Determine the [X, Y] coordinate at the center of the cell enclosing the given text.  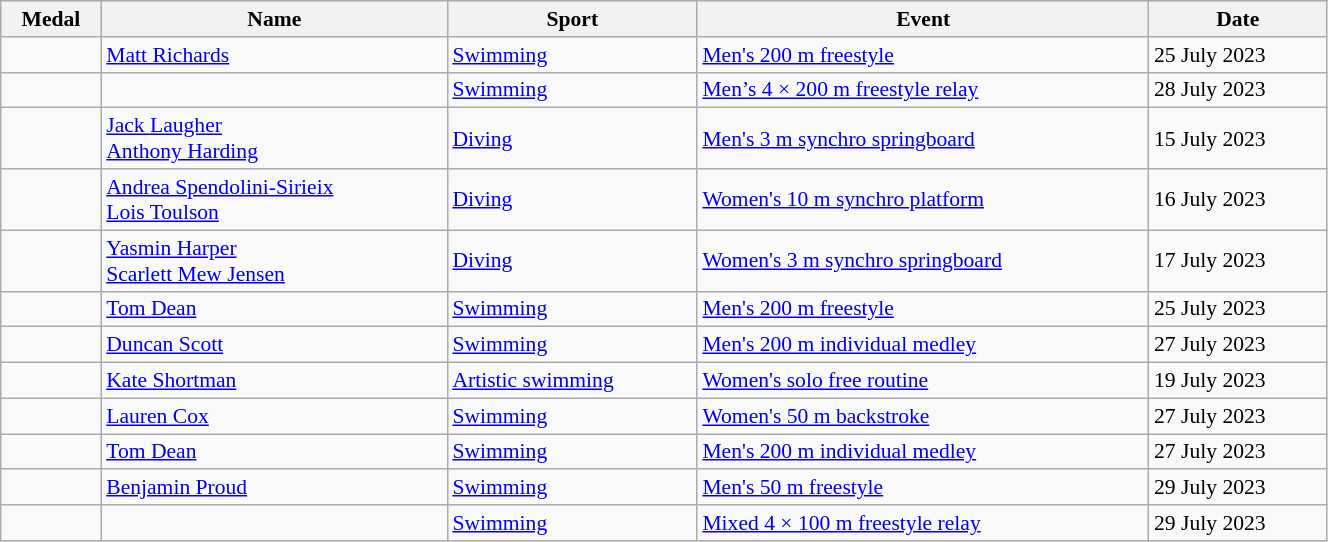
Men's 50 m freestyle [923, 488]
Jack LaugherAnthony Harding [274, 138]
Yasmin HarperScarlett Mew Jensen [274, 260]
Andrea Spendolini-SirieixLois Toulson [274, 200]
28 July 2023 [1238, 90]
Women's 3 m synchro springboard [923, 260]
17 July 2023 [1238, 260]
Matt Richards [274, 55]
19 July 2023 [1238, 381]
Kate Shortman [274, 381]
Event [923, 19]
Name [274, 19]
15 July 2023 [1238, 138]
Medal [51, 19]
Men’s 4 × 200 m freestyle relay [923, 90]
Artistic swimming [572, 381]
Date [1238, 19]
16 July 2023 [1238, 200]
Mixed 4 × 100 m freestyle relay [923, 523]
Women's solo free routine [923, 381]
Men's 3 m synchro springboard [923, 138]
Duncan Scott [274, 345]
Benjamin Proud [274, 488]
Sport [572, 19]
Lauren Cox [274, 416]
Women's 50 m backstroke [923, 416]
Women's 10 m synchro platform [923, 200]
